Extract the (x, y) coordinate from the center of the cell holding the provided text.  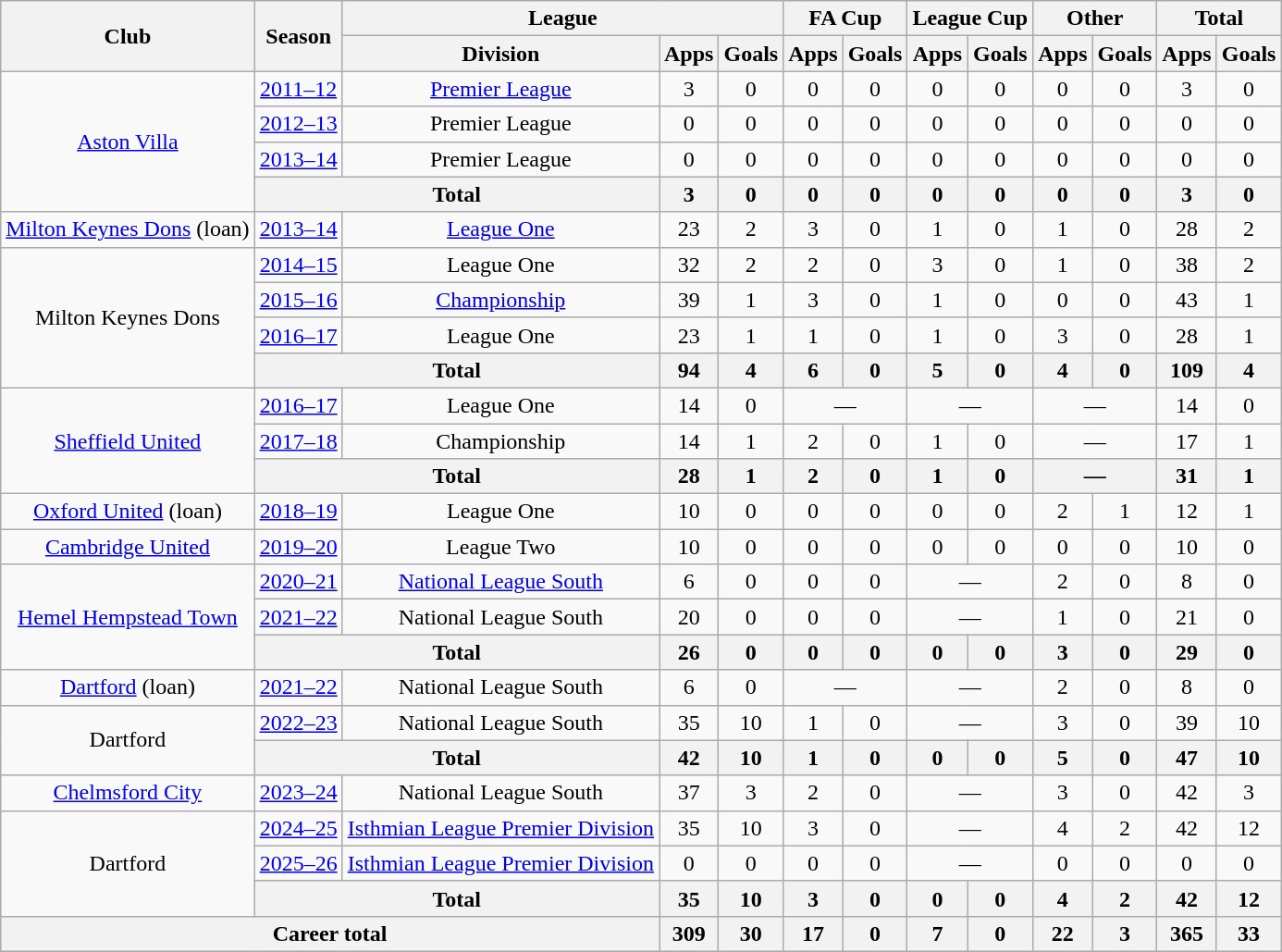
22 (1063, 933)
Milton Keynes Dons (128, 317)
365 (1187, 933)
32 (688, 265)
Other (1095, 19)
2024–25 (298, 828)
30 (751, 933)
2017–18 (298, 441)
Milton Keynes Dons (loan) (128, 229)
Dartford (loan) (128, 687)
43 (1187, 300)
League Cup (970, 19)
Oxford United (loan) (128, 512)
Career total (330, 933)
31 (1187, 476)
29 (1187, 652)
47 (1187, 758)
Sheffield United (128, 440)
Division (500, 54)
26 (688, 652)
FA Cup (845, 19)
38 (1187, 265)
109 (1187, 370)
2018–19 (298, 512)
2015–16 (298, 300)
21 (1187, 617)
Season (298, 36)
Hemel Hempstead Town (128, 617)
2022–23 (298, 723)
7 (938, 933)
94 (688, 370)
Cambridge United (128, 547)
2014–15 (298, 265)
2023–24 (298, 793)
309 (688, 933)
League (562, 19)
2019–20 (298, 547)
Aston Villa (128, 142)
2020–21 (298, 582)
37 (688, 793)
2025–26 (298, 863)
20 (688, 617)
League Two (500, 547)
2011–12 (298, 89)
Club (128, 36)
2012–13 (298, 124)
33 (1249, 933)
Chelmsford City (128, 793)
